From the cell containing the given text, extract its center point as [x, y] coordinate. 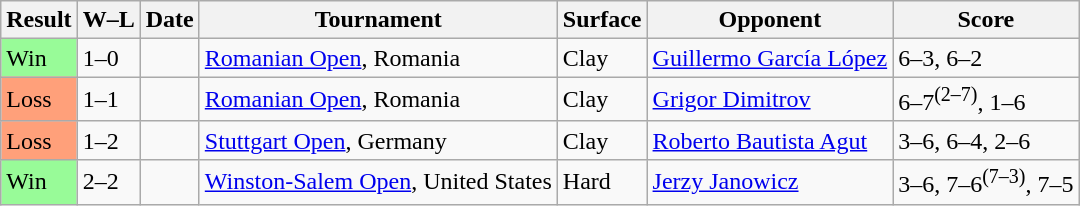
6–7(2–7), 1–6 [986, 100]
Tournament [378, 20]
W–L [108, 20]
Roberto Bautista Agut [770, 140]
Guillermo García López [770, 58]
2–2 [108, 182]
1–0 [108, 58]
Result [39, 20]
1–2 [108, 140]
Opponent [770, 20]
Stuttgart Open, Germany [378, 140]
Surface [602, 20]
Date [170, 20]
3–6, 7–6(7–3), 7–5 [986, 182]
Winston-Salem Open, United States [378, 182]
3–6, 6–4, 2–6 [986, 140]
Score [986, 20]
Jerzy Janowicz [770, 182]
Grigor Dimitrov [770, 100]
6–3, 6–2 [986, 58]
1–1 [108, 100]
Hard [602, 182]
